Locate the cell with the specified text and output its [X, Y] center coordinate. 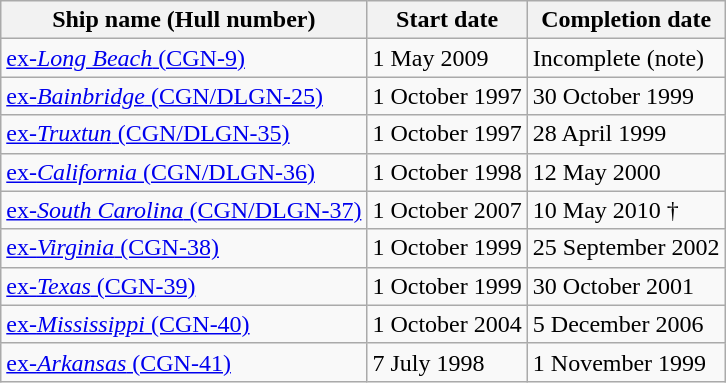
ex-Texas (CGN-39) [184, 286]
25 September 2002 [626, 248]
1 November 1999 [626, 362]
Incomplete (note) [626, 58]
ex-Bainbridge (CGN/DLGN-25) [184, 96]
1 October 2004 [447, 324]
ex-Mississippi (CGN-40) [184, 324]
5 December 2006 [626, 324]
ex-Arkansas (CGN-41) [184, 362]
30 October 2001 [626, 286]
ex-Truxtun (CGN/DLGN-35) [184, 134]
1 October 1998 [447, 172]
ex-Virginia (CGN-38) [184, 248]
12 May 2000 [626, 172]
28 April 1999 [626, 134]
30 October 1999 [626, 96]
10 May 2010 † [626, 210]
ex-California (CGN/DLGN-36) [184, 172]
ex-Long Beach (CGN-9) [184, 58]
ex-South Carolina (CGN/DLGN-37) [184, 210]
Ship name (Hull number) [184, 20]
7 July 1998 [447, 362]
1 October 2007 [447, 210]
Start date [447, 20]
Completion date [626, 20]
1 May 2009 [447, 58]
